Return the [X, Y] coordinate for the center point of the cell that contains the specified text.  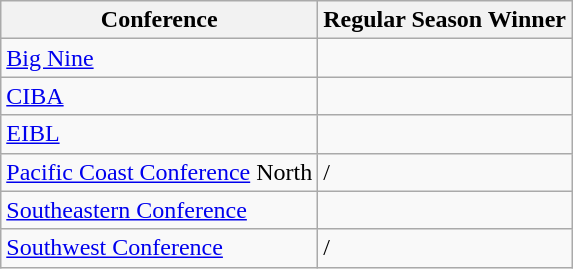
Southwest Conference [160, 248]
EIBL [160, 134]
CIBA [160, 96]
Conference [160, 20]
Regular Season Winner [445, 20]
Pacific Coast Conference North [160, 172]
Southeastern Conference [160, 210]
Big Nine [160, 58]
